Identify which cell holds the provided text, then report its (x, y) central coordinate. 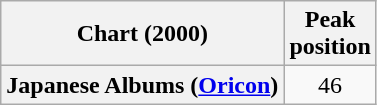
Japanese Albums (Oricon) (142, 85)
Chart (2000) (142, 34)
46 (330, 85)
Peakposition (330, 34)
